For the text-containing cell, return its midpoint in (x, y) coordinate format. 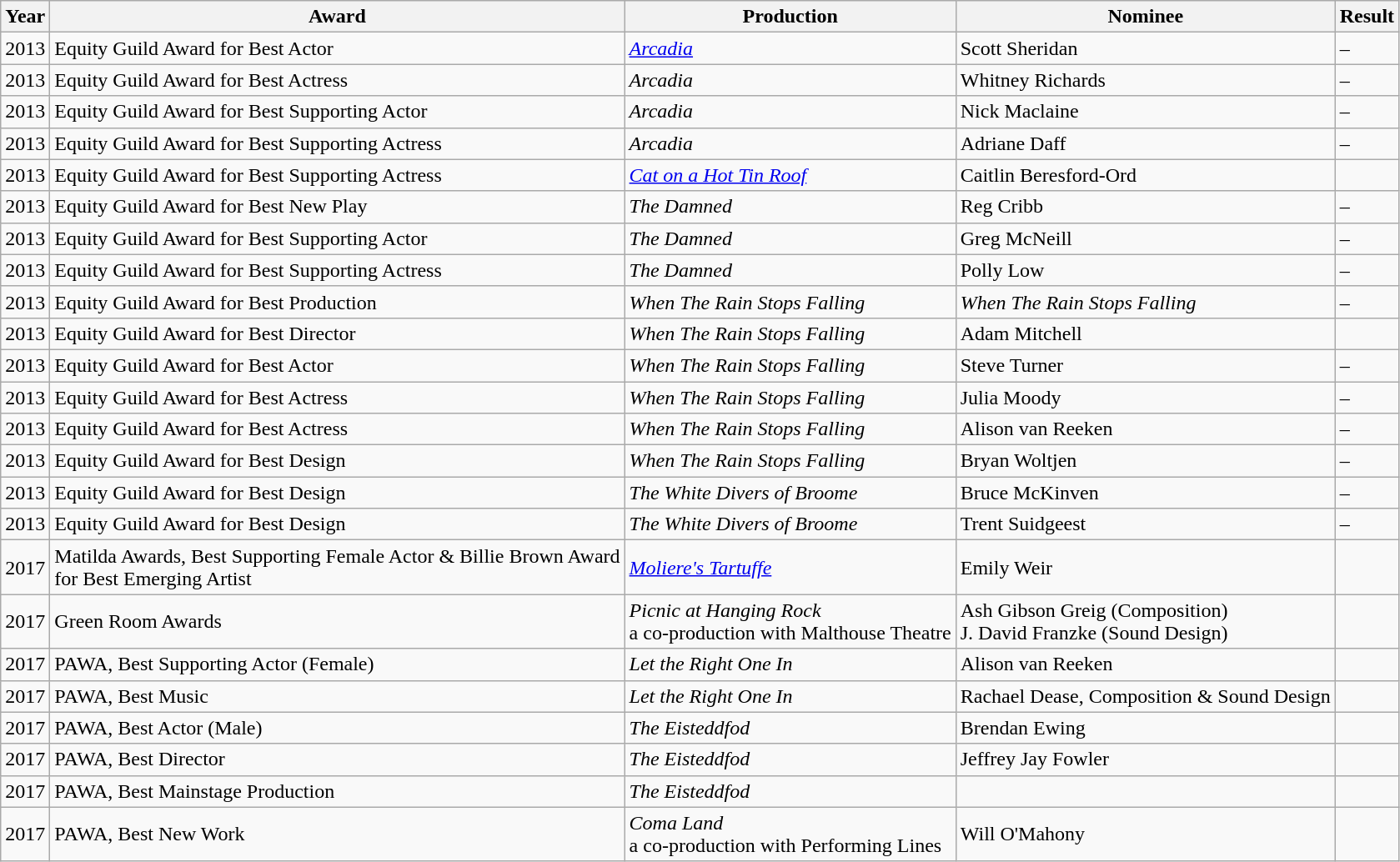
Cat on a Hot Tin Roof (790, 175)
Equity Guild Award for Best Director (337, 333)
Greg McNeill (1146, 238)
Picnic at Hanging Rocka co-production with Malthouse Theatre (790, 622)
Year (25, 17)
Result (1367, 17)
Rachael Dease, Composition & Sound Design (1146, 696)
PAWA, Best Director (337, 759)
PAWA, Best Supporting Actor (Female) (337, 664)
Green Room Awards (337, 622)
Matilda Awards, Best Supporting Female Actor & Billie Brown Awardfor Best Emerging Artist (337, 567)
Moliere's Tartuffe (790, 567)
Nick Maclaine (1146, 112)
Caitlin Beresford-Ord (1146, 175)
Whitney Richards (1146, 80)
Trent Suidgeest (1146, 524)
Nominee (1146, 17)
Scott Sheridan (1146, 48)
PAWA, Best Music (337, 696)
PAWA, Best Mainstage Production (337, 791)
Emily Weir (1146, 567)
PAWA, Best Actor (Male) (337, 728)
Bryan Woltjen (1146, 461)
Production (790, 17)
Coma Landa co-production with Performing Lines (790, 834)
Equity Guild Award for Best Production (337, 302)
Ash Gibson Greig (Composition)J. David Franzke (Sound Design) (1146, 622)
Jeffrey Jay Fowler (1146, 759)
Brendan Ewing (1146, 728)
Reg Cribb (1146, 207)
Steve Turner (1146, 365)
Award (337, 17)
Polly Low (1146, 270)
Adam Mitchell (1146, 333)
Bruce McKinven (1146, 493)
PAWA, Best New Work (337, 834)
Will O'Mahony (1146, 834)
Adriane Daff (1146, 143)
Equity Guild Award for Best New Play (337, 207)
Julia Moody (1146, 398)
